Return (x, y) of the center of cell containing provided text 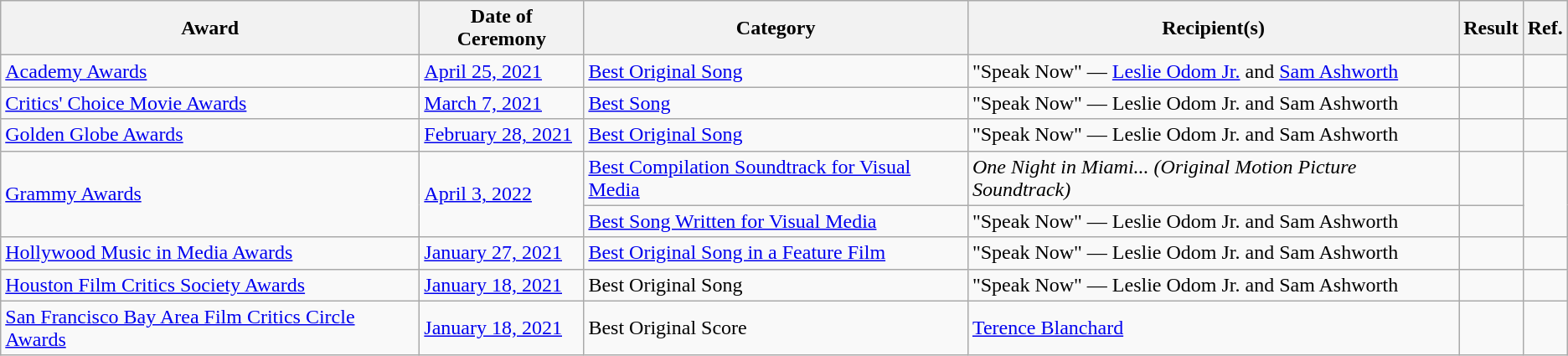
Houston Film Critics Society Awards (210, 285)
Date of Ceremony (502, 28)
Golden Globe Awards (210, 135)
One Night in Miami... (Original Motion Picture Soundtrack) (1213, 178)
Best Original Song in a Feature Film (776, 253)
Recipient(s) (1213, 28)
Result (1491, 28)
Grammy Awards (210, 194)
Award (210, 28)
January 27, 2021 (502, 253)
February 28, 2021 (502, 135)
Hollywood Music in Media Awards (210, 253)
Academy Awards (210, 71)
March 7, 2021 (502, 103)
April 25, 2021 (502, 71)
Terence Blanchard (1213, 328)
Category (776, 28)
Best Song Written for Visual Media (776, 221)
Best Song (776, 103)
Best Compilation Soundtrack for Visual Media (776, 178)
April 3, 2022 (502, 194)
Critics' Choice Movie Awards (210, 103)
Best Original Score (776, 328)
Ref. (1545, 28)
San Francisco Bay Area Film Critics Circle Awards (210, 328)
